Return (x, y) of the center of cell containing provided text 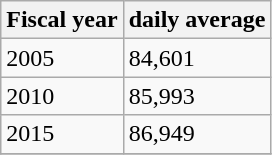
2005 (62, 58)
2015 (62, 134)
86,949 (197, 134)
85,993 (197, 96)
2010 (62, 96)
daily average (197, 20)
Fiscal year (62, 20)
84,601 (197, 58)
